Determine the (x, y) coordinate at the center of the cell enclosing the given text.  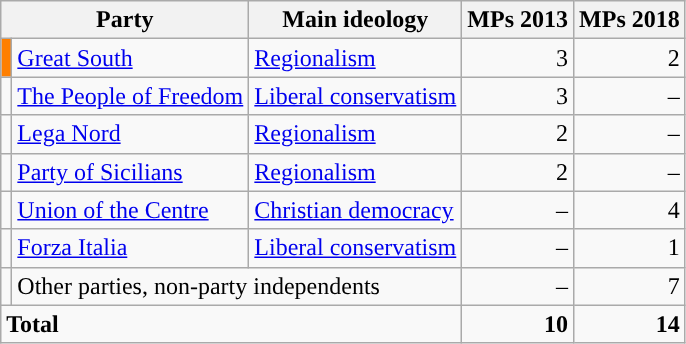
7 (630, 286)
Christian democracy (356, 210)
Other parties, non-party independents (237, 286)
MPs 2018 (630, 20)
Forza Italia (130, 248)
1 (630, 248)
MPs 2013 (518, 20)
Lega Nord (130, 134)
Total (232, 324)
Party (125, 20)
Great South (130, 58)
14 (630, 324)
Main ideology (356, 20)
4 (630, 210)
Union of the Centre (130, 210)
Party of Sicilians (130, 172)
10 (518, 324)
The People of Freedom (130, 96)
